Determine the [X, Y] coordinate at the center of the cell enclosing the given text.  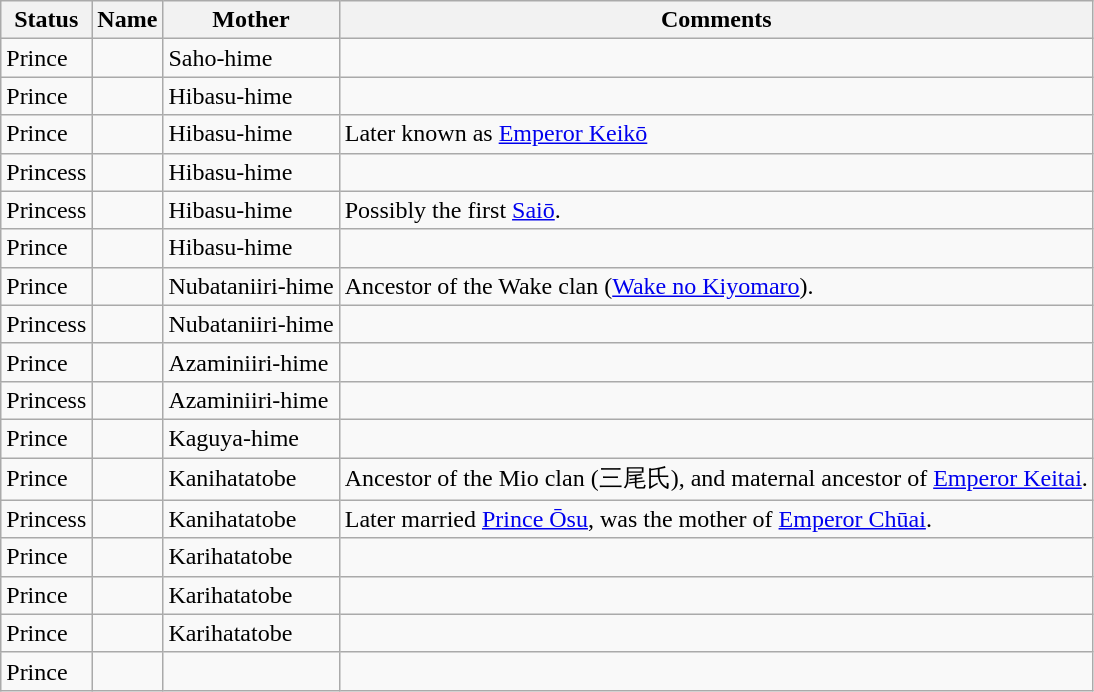
Ancestor of the Wake clan (Wake no Kiyomaro). [716, 286]
Status [46, 20]
Later known as Emperor Keikō [716, 134]
Mother [251, 20]
Later married Prince Ōsu, was the mother of Emperor Chūai. [716, 519]
Saho-hime [251, 58]
Possibly the first Saiō. [716, 210]
Name [128, 20]
Comments [716, 20]
Kaguya-hime [251, 438]
Ancestor of the Mio clan (三尾氏), and maternal ancestor of Emperor Keitai. [716, 480]
